Provide the [X, Y] coordinate of the cell's center where the given text is located.  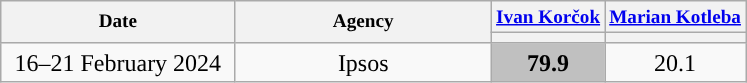
20.1 [676, 62]
16–21 February 2024 [118, 62]
Date [118, 22]
79.9 [548, 62]
Agency [364, 22]
Ipsos [364, 62]
Marian Kotleba [676, 17]
Ivan Korčok [548, 17]
